From the cell containing the given text, extract its center point as (x, y) coordinate. 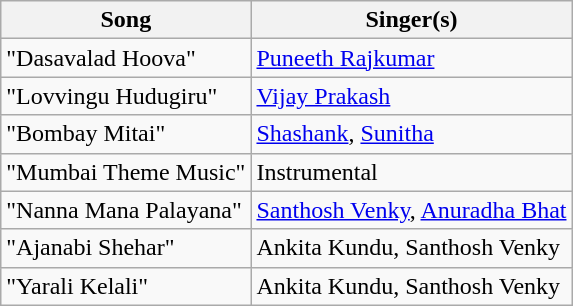
"Dasavalad Hoova" (126, 58)
"Nanna Mana Palayana" (126, 210)
"Ajanabi Shehar" (126, 248)
"Bombay Mitai" (126, 134)
Instrumental (412, 172)
Song (126, 20)
Puneeth Rajkumar (412, 58)
Santhosh Venky, Anuradha Bhat (412, 210)
Shashank, Sunitha (412, 134)
Vijay Prakash (412, 96)
Singer(s) (412, 20)
"Mumbai Theme Music" (126, 172)
"Lovvingu Hudugiru" (126, 96)
"Yarali Kelali" (126, 286)
